Pinpoint the cell where the given text exists, returning its (X, Y) midpoint coordinate. 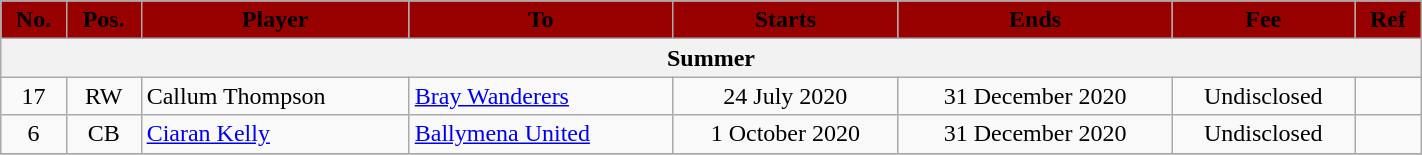
No. (34, 20)
1 October 2020 (785, 134)
17 (34, 96)
Ends (1034, 20)
6 (34, 134)
Pos. (104, 20)
To (540, 20)
Bray Wanderers (540, 96)
Ciaran Kelly (275, 134)
Callum Thompson (275, 96)
CB (104, 134)
Ballymena United (540, 134)
Summer (711, 58)
Starts (785, 20)
Fee (1264, 20)
24 July 2020 (785, 96)
RW (104, 96)
Player (275, 20)
Ref (1388, 20)
